Search for the cell housing the specified text and yield its (x, y) center coordinate. 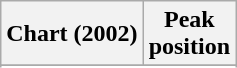
Chart (2002) (72, 34)
Peakposition (189, 34)
